From the cell containing the given text, extract its center point as (x, y) coordinate. 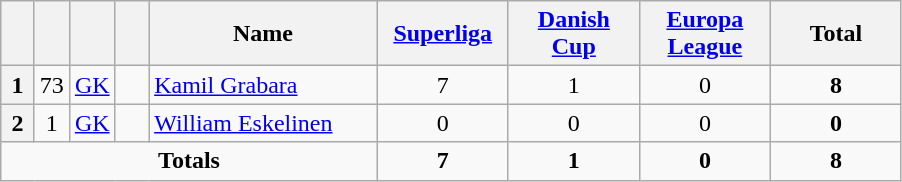
William Eskelinen (264, 123)
Superliga (442, 34)
Kamil Grabara (264, 85)
2 (18, 123)
Totals (189, 161)
Danish Cup (574, 34)
Total (836, 34)
73 (52, 85)
Name (264, 34)
Europa League (704, 34)
